Return (x, y) of the center of cell containing provided text 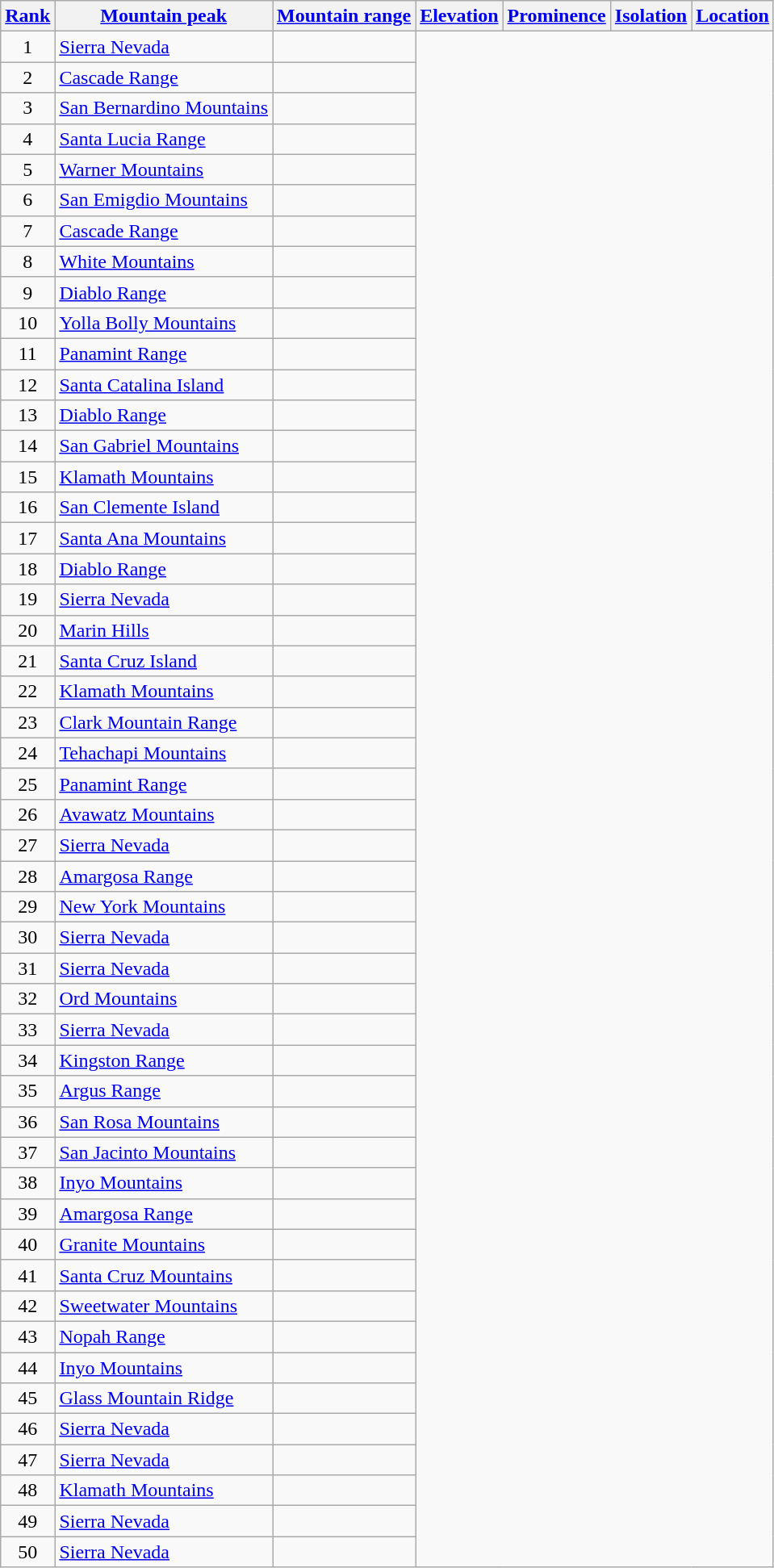
46 (27, 1429)
49 (27, 1521)
Yolla Bolly Mountains (164, 323)
32 (27, 999)
25 (27, 784)
New York Mountains (164, 907)
12 (27, 385)
5 (27, 169)
San Rosa Mountains (164, 1122)
Tehachapi Mountains (164, 753)
Argus Range (164, 1091)
San Bernardino Mountains (164, 108)
3 (27, 108)
16 (27, 508)
Prominence (557, 16)
Warner Mountains (164, 169)
41 (27, 1275)
Ord Mountains (164, 999)
10 (27, 323)
Mountain peak (164, 16)
48 (27, 1491)
26 (27, 814)
38 (27, 1183)
Nopah Range (164, 1336)
22 (27, 692)
Santa Cruz Mountains (164, 1275)
San Clemente Island (164, 508)
13 (27, 416)
34 (27, 1060)
6 (27, 200)
35 (27, 1091)
Location (733, 16)
Santa Catalina Island (164, 385)
8 (27, 261)
50 (27, 1552)
Santa Lucia Range (164, 139)
Elevation (459, 16)
40 (27, 1244)
Sweetwater Mountains (164, 1306)
14 (27, 446)
Clark Mountain Range (164, 722)
39 (27, 1214)
Santa Ana Mountains (164, 538)
44 (27, 1368)
33 (27, 1030)
Isolation (651, 16)
Granite Mountains (164, 1244)
20 (27, 630)
11 (27, 353)
Glass Mountain Ridge (164, 1399)
47 (27, 1460)
18 (27, 569)
Rank (27, 16)
Mountain range (344, 16)
29 (27, 907)
1 (27, 47)
San Jacinto Mountains (164, 1152)
23 (27, 722)
San Emigdio Mountains (164, 200)
Marin Hills (164, 630)
24 (27, 753)
4 (27, 139)
31 (27, 968)
17 (27, 538)
White Mountains (164, 261)
15 (27, 477)
Avawatz Mountains (164, 814)
21 (27, 661)
45 (27, 1399)
37 (27, 1152)
Santa Cruz Island (164, 661)
43 (27, 1336)
7 (27, 231)
19 (27, 600)
42 (27, 1306)
28 (27, 876)
36 (27, 1122)
9 (27, 292)
San Gabriel Mountains (164, 446)
2 (27, 77)
Kingston Range (164, 1060)
30 (27, 938)
27 (27, 845)
